Provide the [x, y] coordinate of the cell's center where the given text is located.  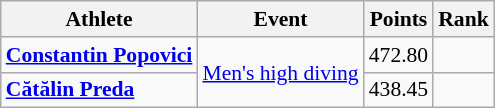
Cătălin Preda [100, 90]
Points [398, 19]
Athlete [100, 19]
Event [280, 19]
438.45 [398, 90]
472.80 [398, 55]
Men's high diving [280, 72]
Rank [464, 19]
Constantin Popovici [100, 55]
